From the cell containing the given text, extract its center point as (X, Y) coordinate. 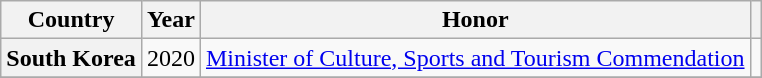
Minister of Culture, Sports and Tourism Commendation (475, 58)
2020 (170, 58)
Honor (475, 20)
Year (170, 20)
Country (72, 20)
South Korea (72, 58)
